Determine the (X, Y) coordinate at the center of the cell enclosing the given text.  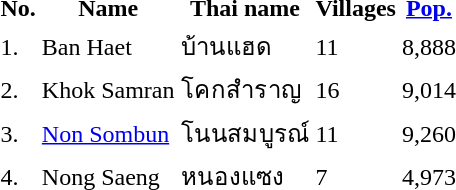
Non Sombun (108, 133)
Khok Samran (108, 90)
โนนสมบูรณ์ (245, 133)
16 (356, 90)
บ้านแฮด (245, 46)
โคกสำราญ (245, 90)
Ban Haet (108, 46)
